From the cell containing the given text, extract its center point as (X, Y) coordinate. 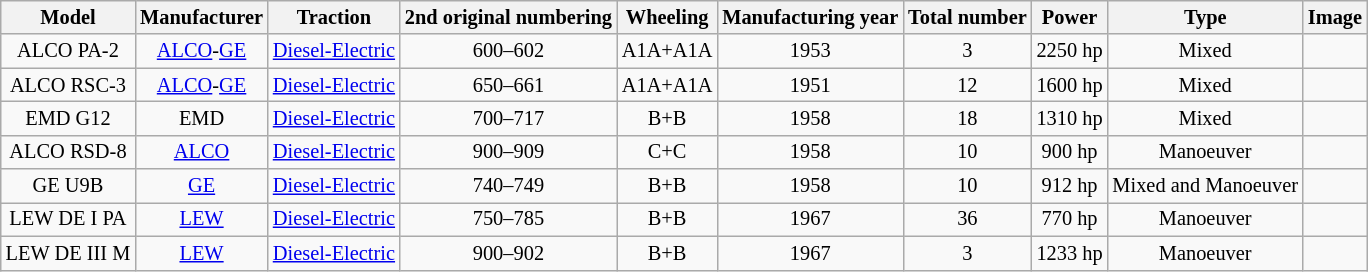
GE (202, 186)
Traction (334, 17)
Wheeling (667, 17)
700–717 (508, 118)
ALCO PA-2 (68, 51)
2nd original numbering (508, 17)
36 (967, 219)
Manufacturer (202, 17)
12 (967, 85)
650–661 (508, 85)
740–749 (508, 186)
EMD G12 (68, 118)
2250 hp (1070, 51)
900 hp (1070, 152)
1951 (810, 85)
1310 hp (1070, 118)
600–602 (508, 51)
LEW DE I PA (68, 219)
ALCO RSD-8 (68, 152)
EMD (202, 118)
ALCO (202, 152)
GE U9B (68, 186)
1953 (810, 51)
750–785 (508, 219)
Total number (967, 17)
770 hp (1070, 219)
1600 hp (1070, 85)
900–909 (508, 152)
Type (1206, 17)
Mixed and Manoeuver (1206, 186)
C+C (667, 152)
LEW DE III M (68, 253)
Manufacturing year (810, 17)
900–902 (508, 253)
18 (967, 118)
912 hp (1070, 186)
ALCO RSC-3 (68, 85)
Power (1070, 17)
Image (1335, 17)
1233 hp (1070, 253)
Model (68, 17)
